Search for the cell housing the specified text and yield its [X, Y] center coordinate. 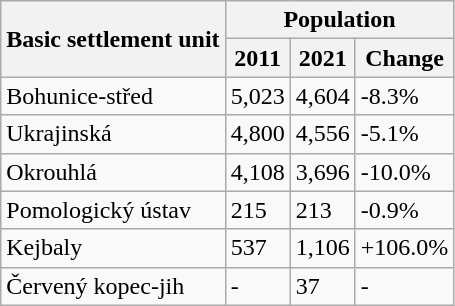
Population [340, 20]
4,604 [322, 96]
+106.0% [404, 248]
-5.1% [404, 134]
Change [404, 58]
215 [258, 210]
Ukrajinská [113, 134]
37 [322, 286]
Kejbaly [113, 248]
5,023 [258, 96]
Pomologický ústav [113, 210]
3,696 [322, 172]
-8.3% [404, 96]
1,106 [322, 248]
2021 [322, 58]
4,108 [258, 172]
4,556 [322, 134]
Červený kopec-jih [113, 286]
-0.9% [404, 210]
4,800 [258, 134]
537 [258, 248]
Okrouhlá [113, 172]
Bohunice-střed [113, 96]
213 [322, 210]
2011 [258, 58]
Basic settlement unit [113, 39]
-10.0% [404, 172]
